Capture the cell that displays the provided text and extract its [X, Y] central coordinate. 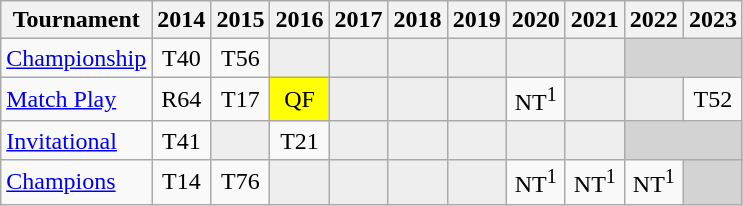
Championship [76, 58]
2014 [182, 20]
QF [300, 100]
T14 [182, 182]
2016 [300, 20]
T40 [182, 58]
T17 [240, 100]
T41 [182, 140]
Tournament [76, 20]
T52 [712, 100]
T21 [300, 140]
2017 [358, 20]
2018 [418, 20]
Invitational [76, 140]
T76 [240, 182]
Champions [76, 182]
R64 [182, 100]
2020 [536, 20]
2021 [594, 20]
2019 [476, 20]
T56 [240, 58]
Match Play [76, 100]
2022 [654, 20]
2023 [712, 20]
2015 [240, 20]
